Capture the cell that displays the provided text and extract its [x, y] central coordinate. 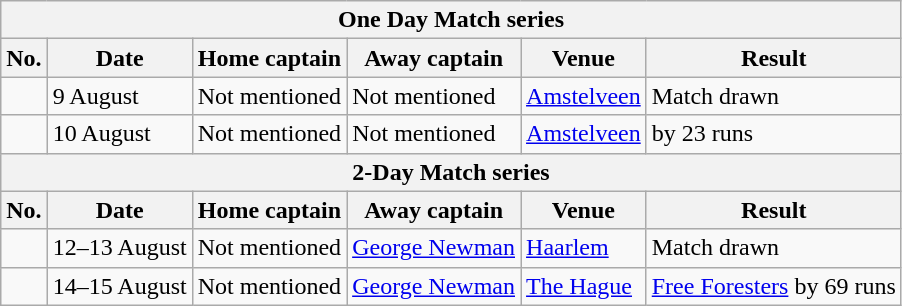
14–15 August [120, 286]
9 August [120, 96]
10 August [120, 134]
One Day Match series [452, 20]
Free Foresters by 69 runs [774, 286]
Haarlem [584, 248]
by 23 runs [774, 134]
12–13 August [120, 248]
2-Day Match series [452, 172]
The Hague [584, 286]
